Provide the [X, Y] coordinate of the cell's center where the given text is located.  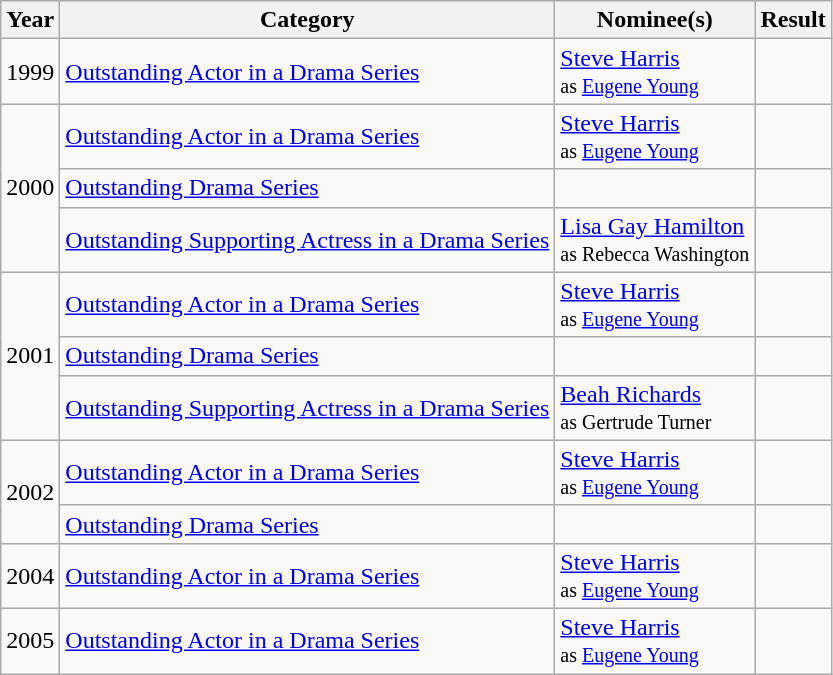
2001 [30, 356]
Result [793, 20]
Category [308, 20]
2005 [30, 640]
Beah Richardsas Gertrude Turner [655, 408]
1999 [30, 72]
2004 [30, 576]
Nominee(s) [655, 20]
2002 [30, 492]
2000 [30, 188]
Year [30, 20]
Lisa Gay Hamiltonas Rebecca Washington [655, 240]
